Search for the cell housing the specified text and yield its (X, Y) center coordinate. 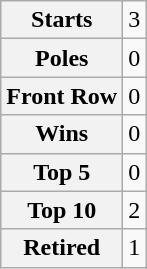
Top 5 (62, 172)
Wins (62, 134)
1 (134, 248)
Top 10 (62, 210)
Front Row (62, 96)
Starts (62, 20)
3 (134, 20)
2 (134, 210)
Poles (62, 58)
Retired (62, 248)
